Extract the (x, y) coordinate from the center of the cell holding the provided text.  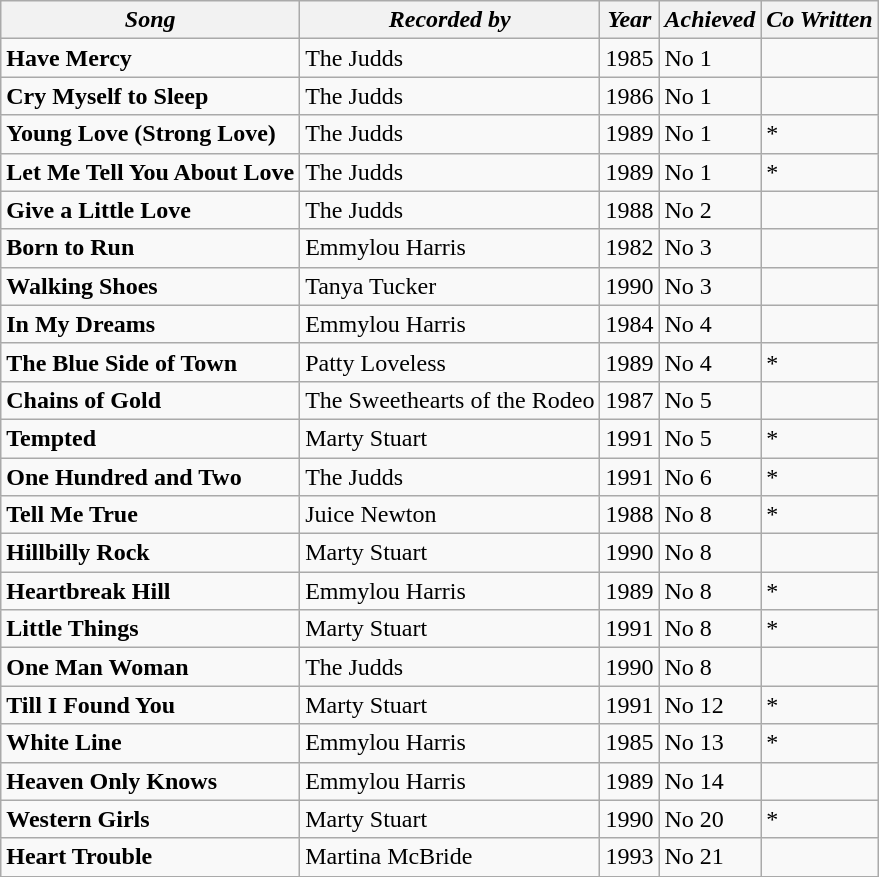
Hillbilly Rock (150, 553)
Western Girls (150, 819)
Chains of Gold (150, 400)
White Line (150, 743)
Year (630, 20)
Give a Little Love (150, 210)
Little Things (150, 629)
No 21 (710, 857)
The Sweethearts of the Rodeo (450, 400)
One Hundred and Two (150, 477)
1987 (630, 400)
The Blue Side of Town (150, 362)
Have Mercy (150, 58)
No 13 (710, 743)
Song (150, 20)
No 14 (710, 781)
One Man Woman (150, 667)
Patty Loveless (450, 362)
Martina McBride (450, 857)
No 2 (710, 210)
Born to Run (150, 248)
1984 (630, 324)
No 12 (710, 705)
In My Dreams (150, 324)
Recorded by (450, 20)
Till I Found You (150, 705)
No 20 (710, 819)
Juice Newton (450, 515)
Tell Me True (150, 515)
1993 (630, 857)
Heartbreak Hill (150, 591)
Co Written (820, 20)
Tempted (150, 438)
1986 (630, 96)
No 6 (710, 477)
Let Me Tell You About Love (150, 172)
Tanya Tucker (450, 286)
1982 (630, 248)
Heaven Only Knows (150, 781)
Young Love (Strong Love) (150, 134)
Walking Shoes (150, 286)
Achieved (710, 20)
Cry Myself to Sleep (150, 96)
Heart Trouble (150, 857)
